For the text-containing cell, return its midpoint in (x, y) coordinate format. 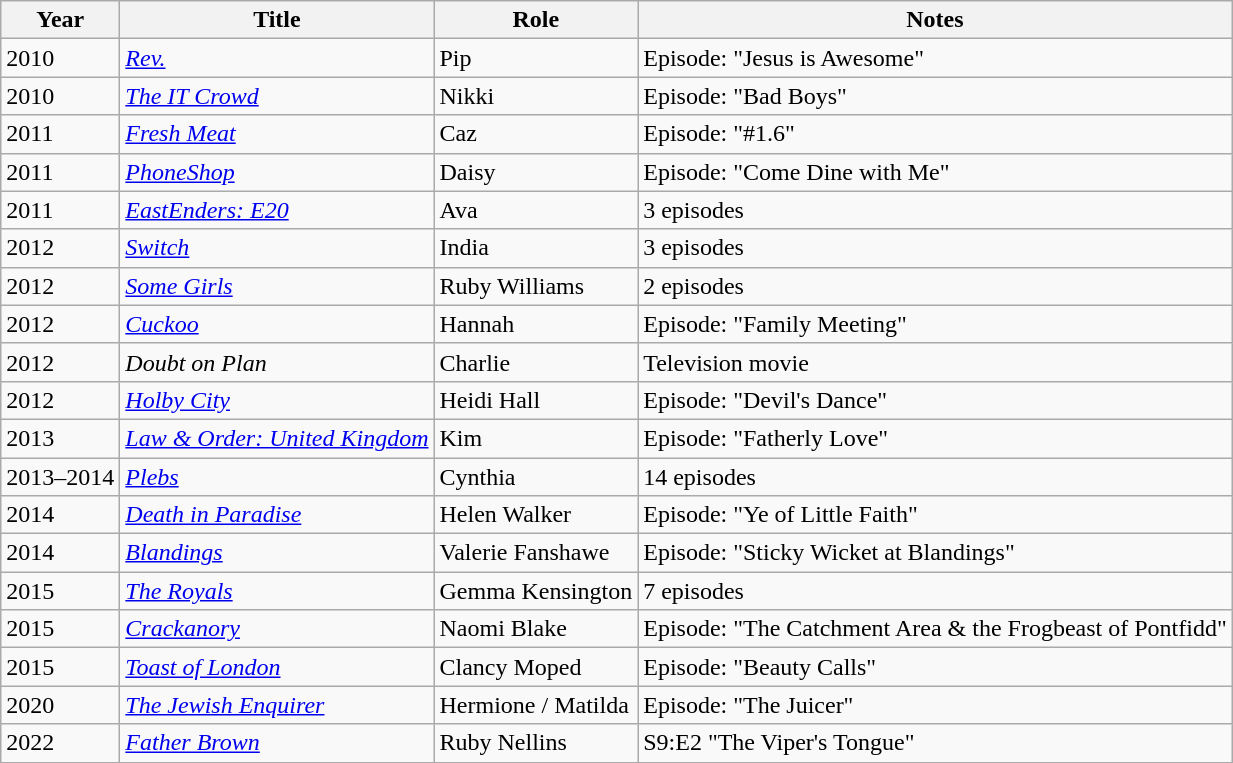
Valerie Fanshawe (536, 553)
Crackanory (277, 629)
Role (536, 20)
2013 (60, 438)
Gemma Kensington (536, 591)
Rev. (277, 58)
Blandings (277, 553)
Doubt on Plan (277, 362)
Pip (536, 58)
Some Girls (277, 286)
Father Brown (277, 743)
Episode: "#1.6" (936, 134)
Heidi Hall (536, 400)
Plebs (277, 477)
Holby City (277, 400)
Notes (936, 20)
Law & Order: United Kingdom (277, 438)
Hannah (536, 324)
Caz (536, 134)
Episode: "Bad Boys" (936, 96)
Ruby Williams (536, 286)
Helen Walker (536, 515)
Episode: "The Juicer" (936, 705)
14 episodes (936, 477)
India (536, 248)
Charlie (536, 362)
2 episodes (936, 286)
Episode: "Come Dine with Me" (936, 172)
Episode: "Fatherly Love" (936, 438)
S9:E2 "The Viper's Tongue" (936, 743)
Episode: "Jesus is Awesome" (936, 58)
Episode: "The Catchment Area & the Frogbeast of Pontfidd" (936, 629)
Ruby Nellins (536, 743)
7 episodes (936, 591)
Year (60, 20)
2022 (60, 743)
The Jewish Enquirer (277, 705)
Title (277, 20)
Daisy (536, 172)
Fresh Meat (277, 134)
2020 (60, 705)
The IT Crowd (277, 96)
Cuckoo (277, 324)
PhoneShop (277, 172)
Episode: "Sticky Wicket at Blandings" (936, 553)
2013–2014 (60, 477)
Toast of London (277, 667)
EastEnders: E20 (277, 210)
Episode: "Family Meeting" (936, 324)
Episode: "Beauty Calls" (936, 667)
Death in Paradise (277, 515)
Nikki (536, 96)
The Royals (277, 591)
Kim (536, 438)
Clancy Moped (536, 667)
Cynthia (536, 477)
Naomi Blake (536, 629)
Episode: "Ye of Little Faith" (936, 515)
Ava (536, 210)
Switch (277, 248)
Hermione / Matilda (536, 705)
Television movie (936, 362)
Episode: "Devil's Dance" (936, 400)
